Identify which cell holds the provided text, then report its (X, Y) central coordinate. 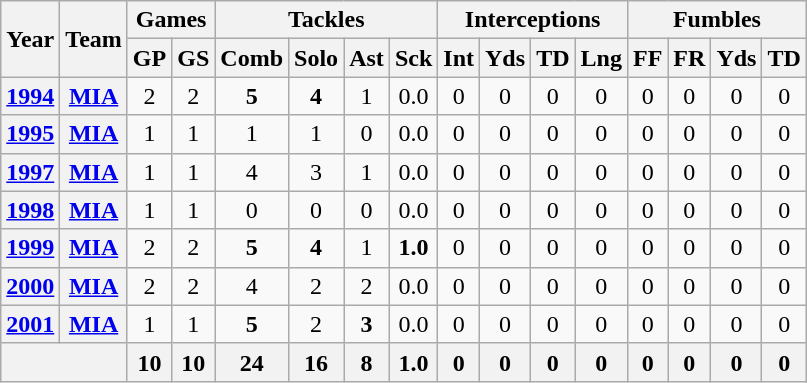
16 (316, 362)
Year (30, 39)
1999 (30, 248)
Comb (252, 58)
1997 (30, 172)
1994 (30, 96)
2000 (30, 286)
Interceptions (533, 20)
Solo (316, 58)
Games (170, 20)
FF (647, 58)
Sck (413, 58)
2001 (30, 324)
Lng (601, 58)
24 (252, 362)
Tackles (326, 20)
GS (194, 58)
GP (149, 58)
1995 (30, 134)
Int (459, 58)
Fumbles (716, 20)
FR (690, 58)
Team (94, 39)
Ast (367, 58)
8 (367, 362)
1998 (30, 210)
